For the text-containing cell, return its midpoint in (x, y) coordinate format. 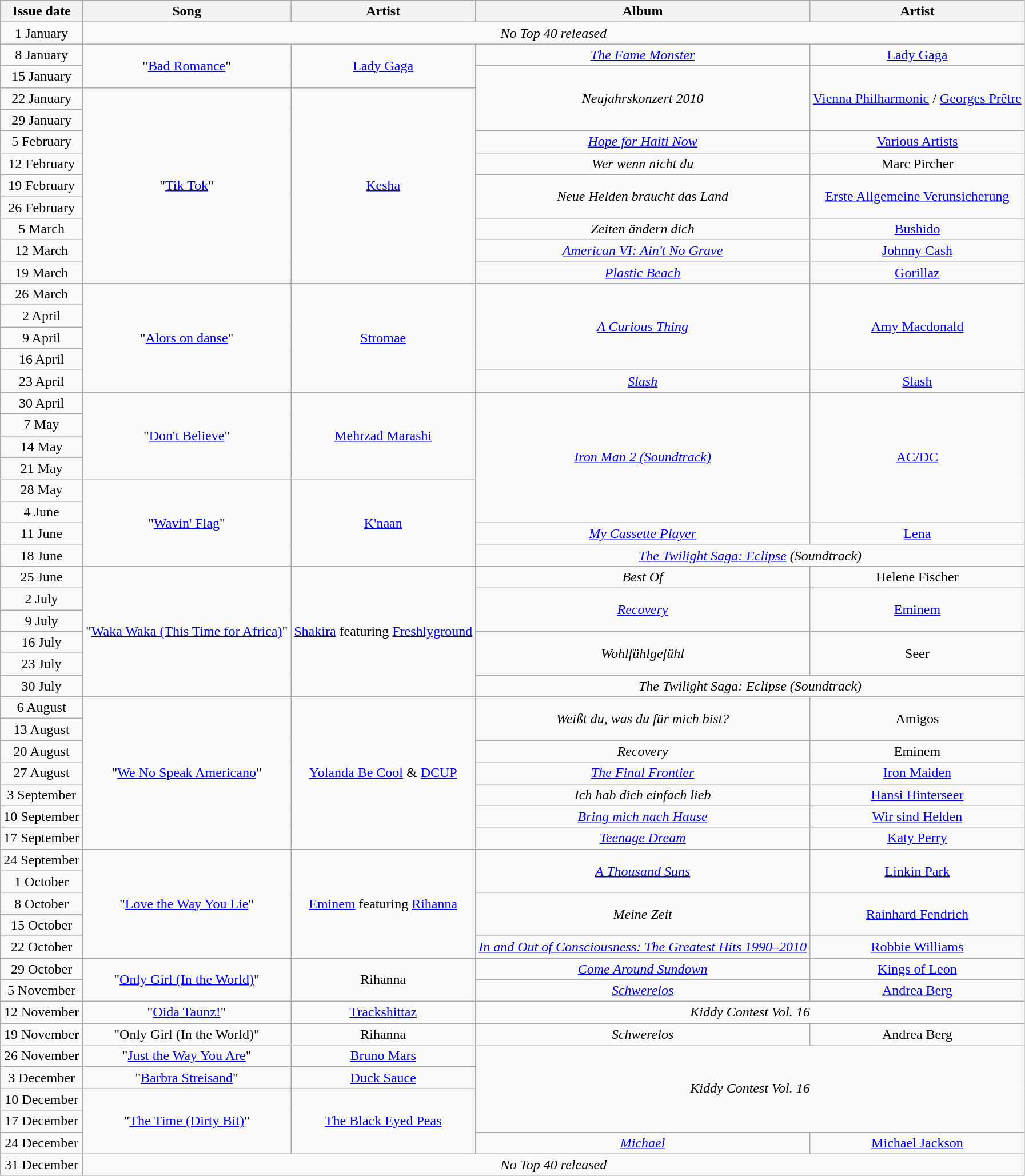
Katy Perry (918, 838)
"Tik Tok" (186, 185)
Kings of Leon (918, 969)
Johnny Cash (918, 250)
Eminem featuring Rihanna (383, 903)
12 November (42, 1012)
16 April (42, 360)
7 May (42, 425)
Bring mich nach Hause (643, 816)
Stromae (383, 338)
Mehrzad Marashi (383, 436)
28 May (42, 490)
Issue date (42, 11)
A Curious Thing (643, 327)
Helene Fischer (918, 577)
Linkin Park (918, 871)
Wohlfühlgefühl (643, 653)
"Love the Way You Lie" (186, 903)
30 April (42, 403)
Plastic Beach (643, 273)
Shakira featuring Freshlyground (383, 631)
10 December (42, 1099)
Iron Man 2 (Soundtrack) (643, 457)
22 October (42, 947)
Ich hab dich einfach lieb (643, 795)
Duck Sauce (383, 1078)
"The Time (Dirty Bit)" (186, 1121)
1 January (42, 33)
Robbie Williams (918, 947)
"Wavin' Flag" (186, 523)
Trackshittaz (383, 1012)
"Don't Believe" (186, 436)
5 February (42, 142)
Marc Pircher (918, 164)
24 September (42, 860)
1 October (42, 882)
Erste Allgemeine Verunsicherung (918, 196)
"Just the Way You Are" (186, 1056)
10 September (42, 816)
12 March (42, 250)
The Final Frontier (643, 773)
Amy Macdonald (918, 327)
"Oida Taunz!" (186, 1012)
"Alors on danse" (186, 338)
A Thousand Suns (643, 871)
Teenage Dream (643, 838)
8 January (42, 55)
18 June (42, 555)
Lena (918, 533)
"Waka Waka (This Time for Africa)" (186, 631)
2 July (42, 599)
15 January (42, 77)
Zeiten ändern dich (643, 229)
Come Around Sundown (643, 969)
Michael (643, 1143)
Album (643, 11)
American VI: Ain't No Grave (643, 250)
Vienna Philharmonic / Georges Prêtre (918, 98)
Wer wenn nicht du (643, 164)
Hope for Haiti Now (643, 142)
23 April (42, 381)
AC/DC (918, 457)
19 March (42, 273)
"We No Speak Americano" (186, 773)
9 July (42, 620)
24 December (42, 1143)
8 October (42, 903)
Song (186, 11)
2 April (42, 316)
11 June (42, 533)
14 May (42, 447)
19 November (42, 1034)
Meine Zeit (643, 914)
Iron Maiden (918, 773)
26 February (42, 207)
Neue Helden braucht das Land (643, 196)
Bruno Mars (383, 1056)
My Cassette Player (643, 533)
16 July (42, 643)
K'naan (383, 523)
3 September (42, 795)
9 April (42, 338)
22 January (42, 98)
31 December (42, 1165)
5 November (42, 991)
Bushido (918, 229)
12 February (42, 164)
26 March (42, 294)
25 June (42, 577)
"Barbra Streisand" (186, 1078)
29 January (42, 120)
Gorillaz (918, 273)
Rainhard Fendrich (918, 914)
30 July (42, 686)
29 October (42, 969)
Various Artists (918, 142)
6 August (42, 708)
26 November (42, 1056)
In and Out of Consciousness: The Greatest Hits 1990–2010 (643, 947)
Seer (918, 653)
17 December (42, 1121)
The Fame Monster (643, 55)
Michael Jackson (918, 1143)
4 June (42, 512)
27 August (42, 773)
Hansi Hinterseer (918, 795)
Best Of (643, 577)
21 May (42, 468)
20 August (42, 751)
Amigos (918, 719)
Neujahrskonzert 2010 (643, 98)
17 September (42, 838)
Weißt du, was du für mich bist? (643, 719)
Kesha (383, 185)
Yolanda Be Cool & DCUP (383, 773)
"Bad Romance" (186, 66)
Wir sind Helden (918, 816)
The Black Eyed Peas (383, 1121)
13 August (42, 729)
19 February (42, 185)
23 July (42, 664)
5 March (42, 229)
3 December (42, 1078)
15 October (42, 925)
